Extract the [x, y] coordinate from the center of the cell holding the provided text.  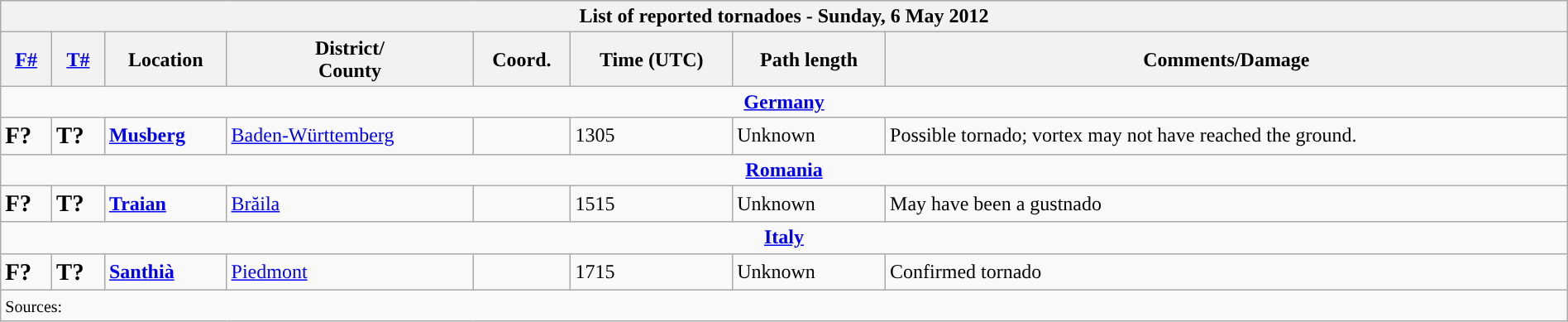
Santhià [165, 272]
List of reported tornadoes - Sunday, 6 May 2012 [784, 17]
Romania [784, 170]
Location [165, 60]
Coord. [522, 60]
F# [26, 60]
Brăila [350, 204]
Baden-Württemberg [350, 136]
May have been a gustnado [1227, 204]
Confirmed tornado [1227, 272]
1715 [652, 272]
Possible tornado; vortex may not have reached the ground. [1227, 136]
1305 [652, 136]
T# [78, 60]
Traian [165, 204]
Italy [784, 238]
Comments/Damage [1227, 60]
Germany [784, 102]
Time (UTC) [652, 60]
Path length [809, 60]
Piedmont [350, 272]
1515 [652, 204]
District/County [350, 60]
Musberg [165, 136]
Sources: [784, 305]
